Output the (x, y) coordinate of the center of the cell containing the given text.  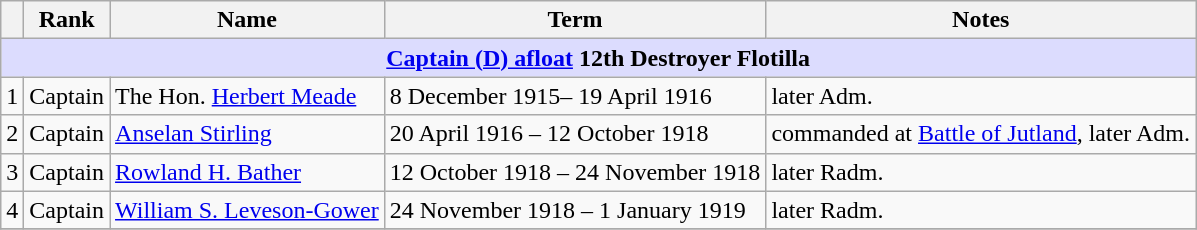
1 (12, 96)
later Adm. (981, 96)
24 November 1918 – 1 January 1919 (575, 210)
Rowland H. Bather (248, 172)
Rank (67, 20)
Notes (981, 20)
2 (12, 134)
The Hon. Herbert Meade (248, 96)
Term (575, 20)
12 October 1918 – 24 November 1918 (575, 172)
Anselan Stirling (248, 134)
20 April 1916 – 12 October 1918 (575, 134)
3 (12, 172)
commanded at Battle of Jutland, later Adm. (981, 134)
4 (12, 210)
Name (248, 20)
William S. Leveson-Gower (248, 210)
Captain (D) afloat 12th Destroyer Flotilla (598, 58)
8 December 1915– 19 April 1916 (575, 96)
